From the cell containing the given text, extract its center point as [X, Y] coordinate. 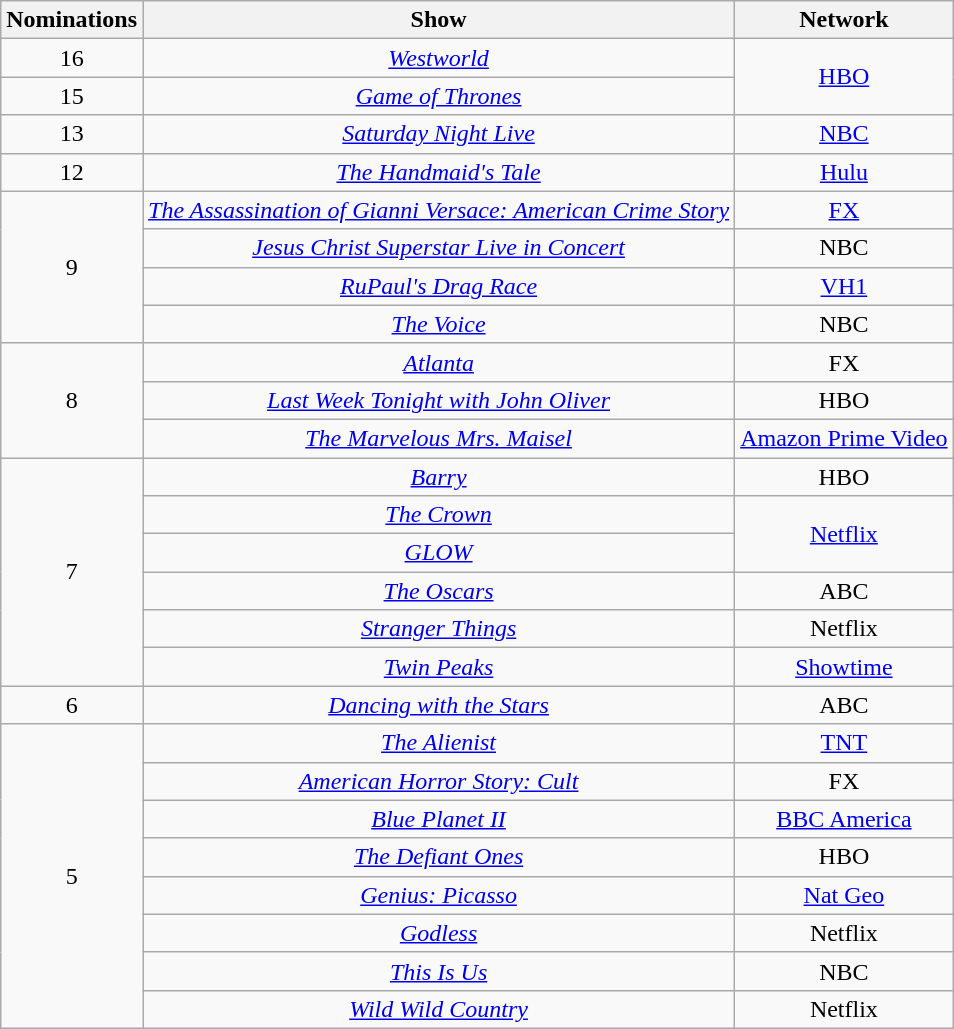
12 [72, 172]
This Is Us [438, 971]
The Handmaid's Tale [438, 172]
Westworld [438, 58]
Dancing with the Stars [438, 705]
Hulu [844, 172]
The Crown [438, 515]
Jesus Christ Superstar Live in Concert [438, 248]
Barry [438, 477]
9 [72, 267]
The Alienist [438, 743]
The Oscars [438, 591]
Atlanta [438, 362]
Stranger Things [438, 629]
TNT [844, 743]
6 [72, 705]
Twin Peaks [438, 667]
5 [72, 876]
Show [438, 20]
Last Week Tonight with John Oliver [438, 400]
The Defiant Ones [438, 857]
GLOW [438, 553]
The Voice [438, 324]
American Horror Story: Cult [438, 781]
Nominations [72, 20]
Wild Wild Country [438, 1009]
The Assassination of Gianni Versace: American Crime Story [438, 210]
8 [72, 400]
Saturday Night Live [438, 134]
15 [72, 96]
Godless [438, 933]
Game of Thrones [438, 96]
7 [72, 572]
13 [72, 134]
Network [844, 20]
VH1 [844, 286]
16 [72, 58]
BBC America [844, 819]
Amazon Prime Video [844, 438]
Nat Geo [844, 895]
RuPaul's Drag Race [438, 286]
Blue Planet II [438, 819]
Genius: Picasso [438, 895]
Showtime [844, 667]
The Marvelous Mrs. Maisel [438, 438]
